Return the [x, y] coordinate for the center point of the cell that contains the specified text.  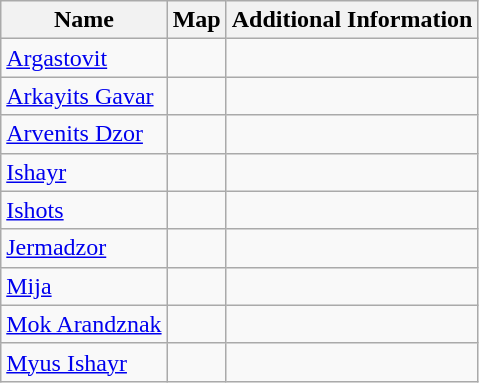
Mija [84, 286]
Arvenits Dzor [84, 134]
Myus Ishayr [84, 362]
Mok Arandznak [84, 324]
Argastovit [84, 58]
Additional Information [352, 20]
Jermadzor [84, 248]
Map [196, 20]
Name [84, 20]
Arkayits Gavar [84, 96]
Ishots [84, 210]
Ishayr [84, 172]
